Locate the cell with the specified text and output its [x, y] center coordinate. 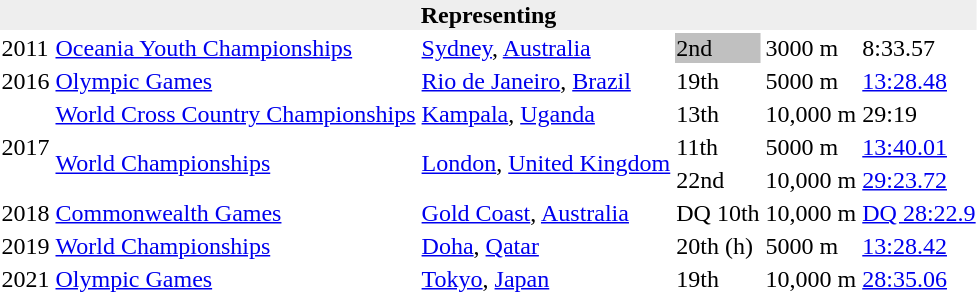
2019 [26, 246]
29:19 [919, 114]
2017 [26, 147]
Olympic Games [236, 81]
Commonwealth Games [236, 213]
London, United Kingdom [546, 164]
19th [718, 81]
Representing [488, 15]
3000 m [811, 48]
Doha, Qatar [546, 246]
11th [718, 147]
Rio de Janeiro, Brazil [546, 81]
DQ 10th [718, 213]
22nd [718, 180]
DQ 28:22.9 [919, 213]
13:28.48 [919, 81]
13:28.42 [919, 246]
2nd [718, 48]
20th (h) [718, 246]
Gold Coast, Australia [546, 213]
2018 [26, 213]
Kampala, Uganda [546, 114]
2011 [26, 48]
13th [718, 114]
Oceania Youth Championships [236, 48]
8:33.57 [919, 48]
13:40.01 [919, 147]
29:23.72 [919, 180]
2016 [26, 81]
World Cross Country Championships [236, 114]
Sydney, Australia [546, 48]
